Extract the (x, y) coordinate from the center of the cell holding the provided text.  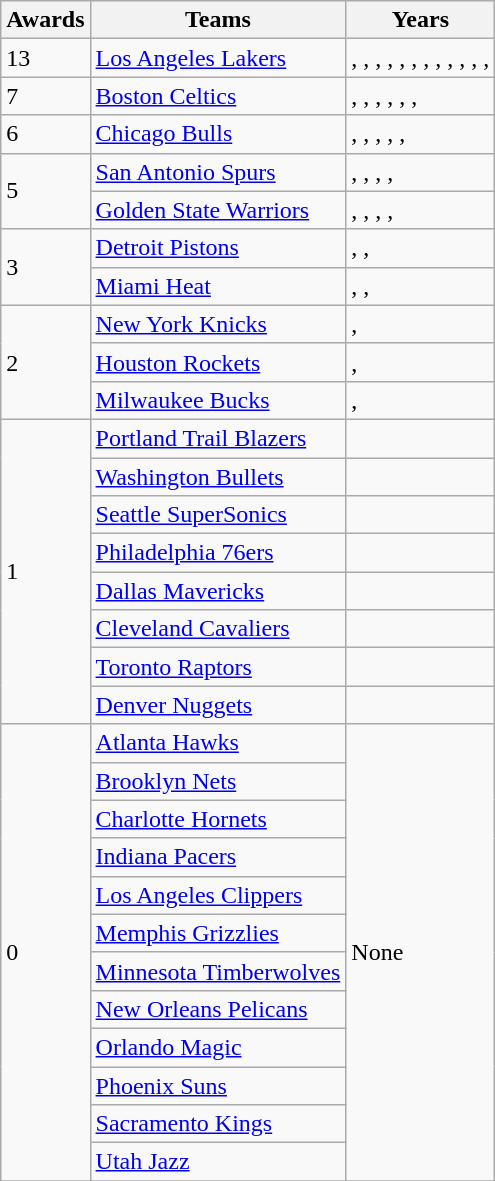
Portland Trail Blazers (218, 438)
0 (46, 952)
Milwaukee Bucks (218, 400)
Houston Rockets (218, 362)
Awards (46, 20)
13 (46, 58)
San Antonio Spurs (218, 172)
Los Angeles Lakers (218, 58)
New York Knicks (218, 324)
Indiana Pacers (218, 857)
New Orleans Pelicans (218, 1009)
Orlando Magic (218, 1047)
Dallas Mavericks (218, 591)
Washington Bullets (218, 477)
Seattle SuperSonics (218, 515)
Teams (218, 20)
Detroit Pistons (218, 248)
3 (46, 267)
Toronto Raptors (218, 667)
Atlanta Hawks (218, 743)
Memphis Grizzlies (218, 933)
Philadelphia 76ers (218, 553)
Sacramento Kings (218, 1124)
, , , , , , , , , , , , (420, 58)
5 (46, 191)
2 (46, 362)
Utah Jazz (218, 1162)
Cleveland Cavaliers (218, 629)
, , , , , , (420, 96)
1 (46, 571)
Boston Celtics (218, 96)
6 (46, 134)
None (420, 952)
, , , , , (420, 134)
Denver Nuggets (218, 705)
7 (46, 96)
Miami Heat (218, 286)
Golden State Warriors (218, 210)
Charlotte Hornets (218, 819)
Brooklyn Nets (218, 781)
Years (420, 20)
Los Angeles Clippers (218, 895)
Minnesota Timberwolves (218, 971)
Chicago Bulls (218, 134)
Phoenix Suns (218, 1085)
